From the cell containing the given text, extract its center point as (x, y) coordinate. 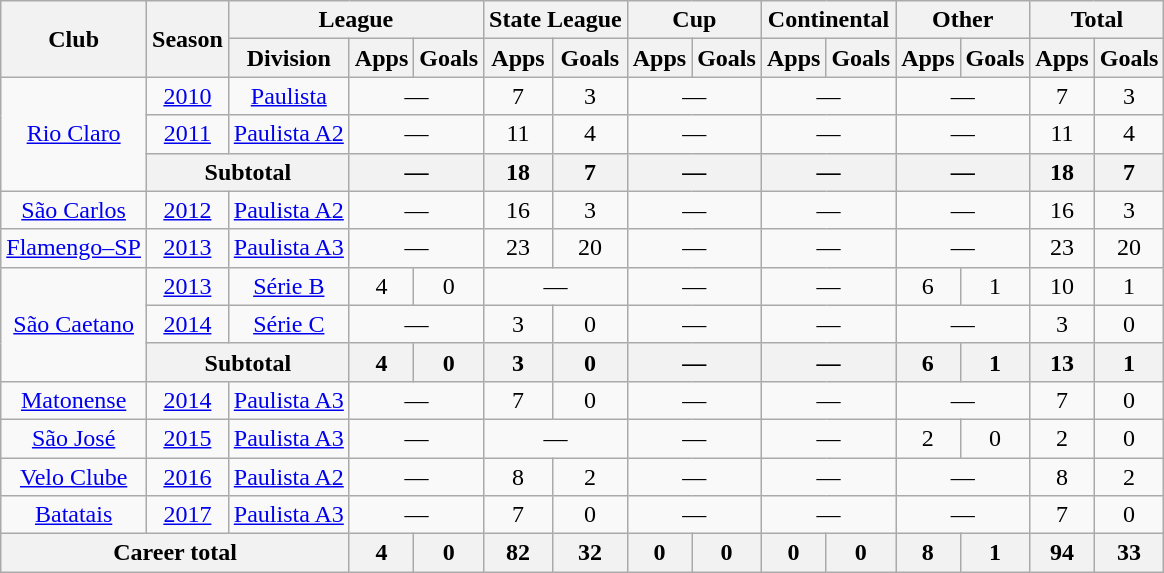
Velo Clube (74, 477)
10 (1062, 286)
2012 (188, 210)
Rio Claro (74, 134)
82 (518, 553)
São Carlos (74, 210)
Other (963, 20)
33 (1129, 553)
Club (74, 39)
State League (556, 20)
2017 (188, 515)
Continental (828, 20)
Total (1097, 20)
32 (590, 553)
League (356, 20)
Season (188, 39)
Paulista (288, 96)
Matonense (74, 400)
13 (1062, 362)
Série C (288, 324)
Division (288, 58)
2011 (188, 134)
Flamengo–SP (74, 248)
2010 (188, 96)
94 (1062, 553)
Série B (288, 286)
Cup (694, 20)
Career total (176, 553)
Batatais (74, 515)
2016 (188, 477)
2015 (188, 438)
São Caetano (74, 324)
São José (74, 438)
